Provide the (x, y) coordinate of the cell's center where the given text is located.  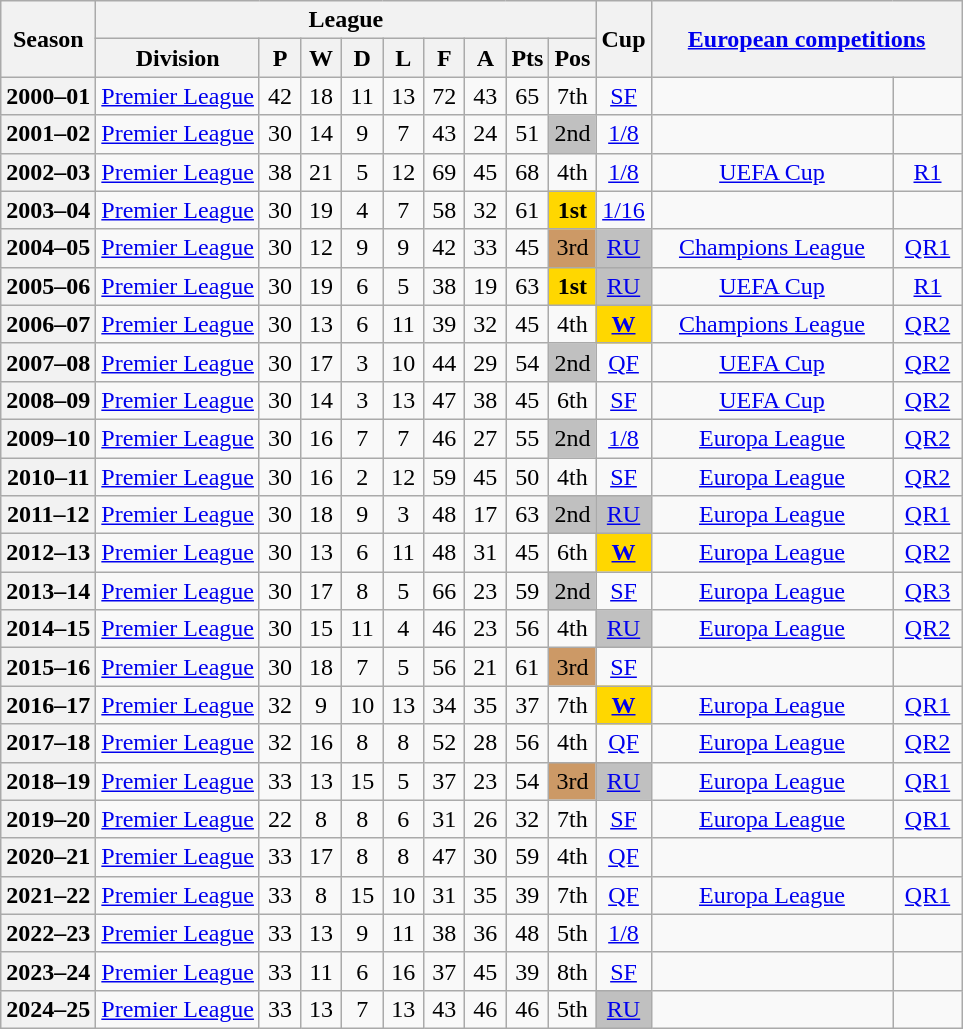
55 (528, 438)
2 (362, 477)
2007–08 (48, 362)
2021–22 (48, 895)
44 (444, 362)
2012–13 (48, 553)
League (346, 20)
2018–19 (48, 781)
2017–18 (48, 743)
66 (444, 591)
Division (178, 58)
26 (486, 819)
65 (528, 96)
D (362, 58)
52 (444, 743)
2019–20 (48, 819)
2004–05 (48, 248)
2002–03 (48, 172)
P (280, 58)
Cup (624, 39)
28 (486, 743)
2013–14 (48, 591)
36 (486, 933)
A (486, 58)
Pts (528, 58)
69 (444, 172)
72 (444, 96)
24 (486, 134)
QR3 (928, 591)
Pos (572, 58)
2022–23 (48, 933)
2023–24 (48, 971)
Season (48, 39)
2016–17 (48, 705)
22 (280, 819)
L (404, 58)
2014–15 (48, 629)
2011–12 (48, 515)
58 (444, 210)
50 (528, 477)
2024–25 (48, 1009)
2001–02 (48, 134)
2005–06 (48, 286)
2003–04 (48, 210)
2009–10 (48, 438)
2020–21 (48, 857)
2015–16 (48, 667)
2010–11 (48, 477)
27 (486, 438)
F (444, 58)
2000–01 (48, 96)
2008–09 (48, 400)
51 (528, 134)
29 (486, 362)
2006–07 (48, 324)
34 (444, 705)
8th (572, 971)
European competitions (806, 39)
1/16 (624, 210)
68 (528, 172)
